Provide the [x, y] coordinate of the cell's center where the given text is located.  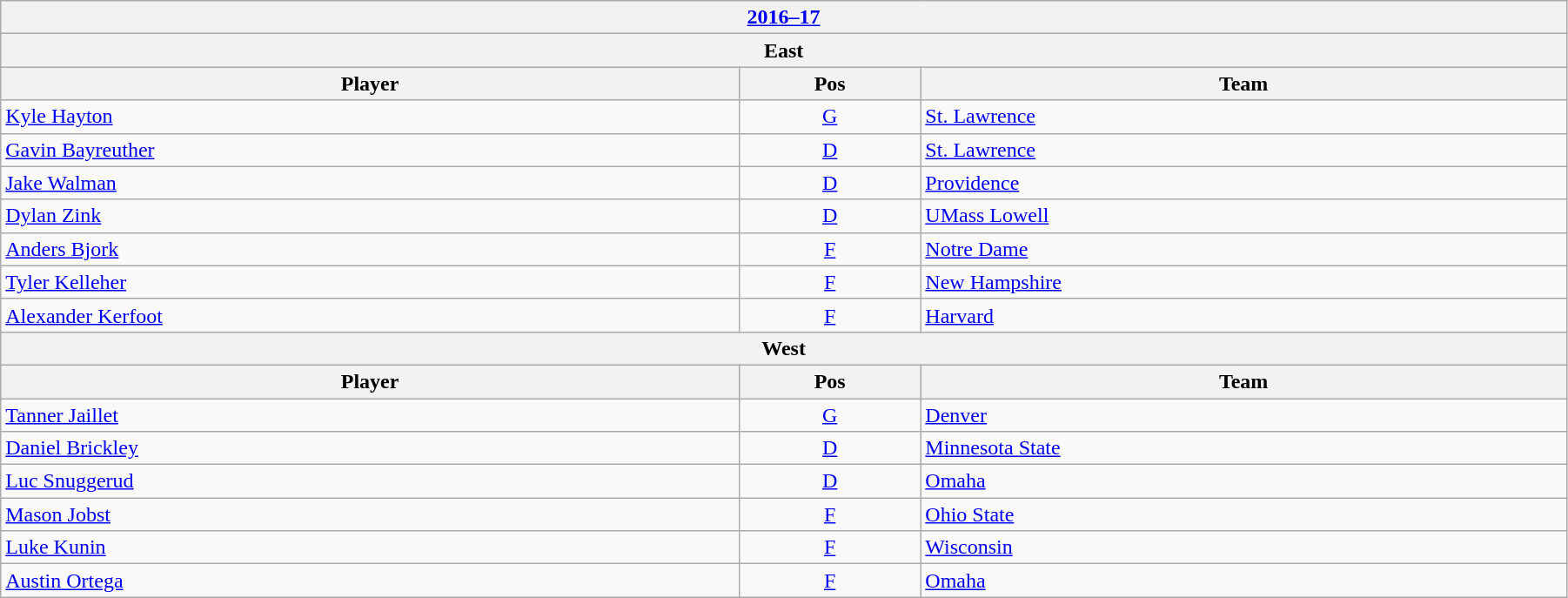
Anders Bjork [371, 249]
New Hampshire [1244, 282]
Mason Jobst [371, 514]
Providence [1244, 183]
Gavin Bayreuther [371, 150]
UMass Lowell [1244, 216]
Dylan Zink [371, 216]
Luc Snuggerud [371, 481]
Tyler Kelleher [371, 282]
Luke Kunin [371, 548]
Denver [1244, 415]
Daniel Brickley [371, 448]
Jake Walman [371, 183]
Wisconsin [1244, 548]
2016–17 [784, 17]
West [784, 348]
East [784, 50]
Kyle Hayton [371, 117]
Tanner Jaillet [371, 415]
Harvard [1244, 315]
Minnesota State [1244, 448]
Notre Dame [1244, 249]
Austin Ortega [371, 581]
Alexander Kerfoot [371, 315]
Ohio State [1244, 514]
